Capture the cell that displays the provided text and extract its [X, Y] central coordinate. 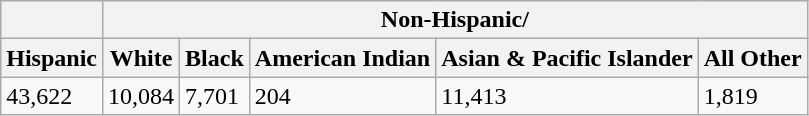
Non-Hispanic/ [456, 20]
Black [215, 58]
Asian & Pacific Islander [567, 58]
American Indian [342, 58]
204 [342, 96]
7,701 [215, 96]
43,622 [52, 96]
White [142, 58]
All Other [752, 58]
1,819 [752, 96]
10,084 [142, 96]
11,413 [567, 96]
Hispanic [52, 58]
